Determine the [X, Y] coordinate at the center of the cell enclosing the given text.  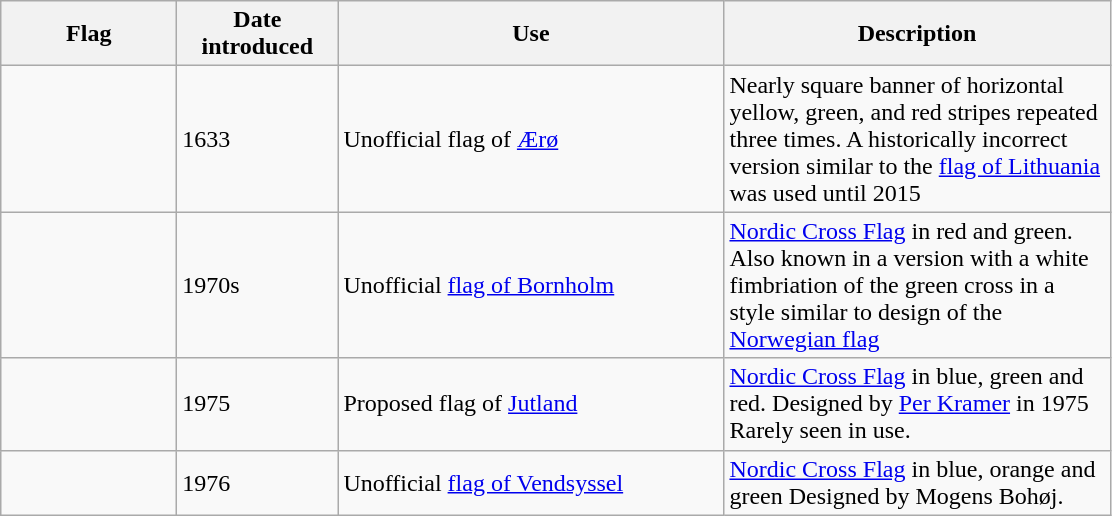
Unofficial flag of Bornholm [531, 285]
Description [917, 34]
Proposed flag of Jutland [531, 404]
Use [531, 34]
Flag [89, 34]
1976 [258, 482]
Unofficial flag of Ærø [531, 139]
Date introduced [258, 34]
1975 [258, 404]
1633 [258, 139]
Unofficial flag of Vendsyssel [531, 482]
Nordic Cross Flag in blue, green and red. Designed by Per Kramer in 1975 Rarely seen in use. [917, 404]
Nordic Cross Flag in blue, orange and green Designed by Mogens Bohøj. [917, 482]
1970s [258, 285]
